Detect which cell encompasses the target text, then output its (X, Y) center coordinate. 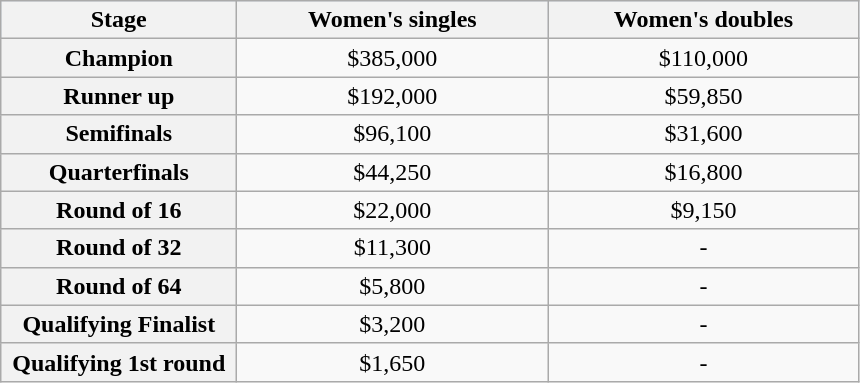
$192,000 (392, 96)
$1,650 (392, 362)
$22,000 (392, 210)
$5,800 (392, 286)
Women's singles (392, 20)
Quarterfinals (119, 172)
Round of 32 (119, 248)
$385,000 (392, 58)
Round of 64 (119, 286)
$16,800 (704, 172)
Semifinals (119, 134)
$3,200 (392, 324)
$59,850 (704, 96)
$9,150 (704, 210)
Qualifying 1st round (119, 362)
Women's doubles (704, 20)
Round of 16 (119, 210)
$96,100 (392, 134)
$44,250 (392, 172)
$110,000 (704, 58)
$11,300 (392, 248)
Champion (119, 58)
Stage (119, 20)
$31,600 (704, 134)
Runner up (119, 96)
Qualifying Finalist (119, 324)
